Return the [x, y] coordinate for the center point of the cell that contains the specified text.  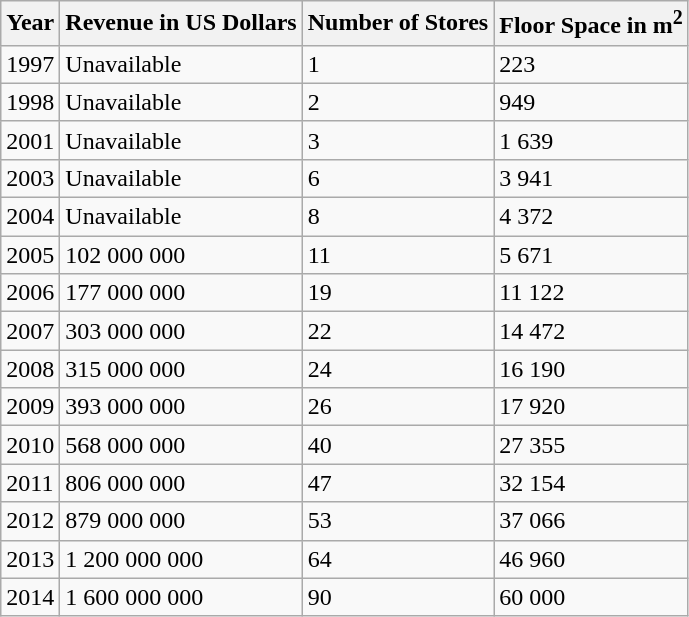
11 122 [592, 293]
19 [398, 293]
1 639 [592, 140]
27 355 [592, 445]
1 [398, 64]
223 [592, 64]
1 600 000 000 [181, 597]
40 [398, 445]
315 000 000 [181, 369]
2008 [30, 369]
806 000 000 [181, 483]
2006 [30, 293]
2007 [30, 331]
17 920 [592, 407]
32 154 [592, 483]
102 000 000 [181, 255]
879 000 000 [181, 521]
53 [398, 521]
2014 [30, 597]
2004 [30, 217]
1997 [30, 64]
26 [398, 407]
6 [398, 178]
16 190 [592, 369]
Revenue in US Dollars [181, 24]
568 000 000 [181, 445]
2 [398, 102]
2012 [30, 521]
Number of Stores [398, 24]
2001 [30, 140]
4 372 [592, 217]
8 [398, 217]
2011 [30, 483]
Floor Space in m2 [592, 24]
46 960 [592, 559]
90 [398, 597]
2005 [30, 255]
2009 [30, 407]
3 [398, 140]
64 [398, 559]
1 200 000 000 [181, 559]
2013 [30, 559]
47 [398, 483]
2010 [30, 445]
14 472 [592, 331]
Year [30, 24]
1998 [30, 102]
22 [398, 331]
11 [398, 255]
24 [398, 369]
177 000 000 [181, 293]
37 066 [592, 521]
949 [592, 102]
393 000 000 [181, 407]
5 671 [592, 255]
2003 [30, 178]
3 941 [592, 178]
60 000 [592, 597]
303 000 000 [181, 331]
